Determine the (x, y) coordinate at the center of the cell enclosing the given text.  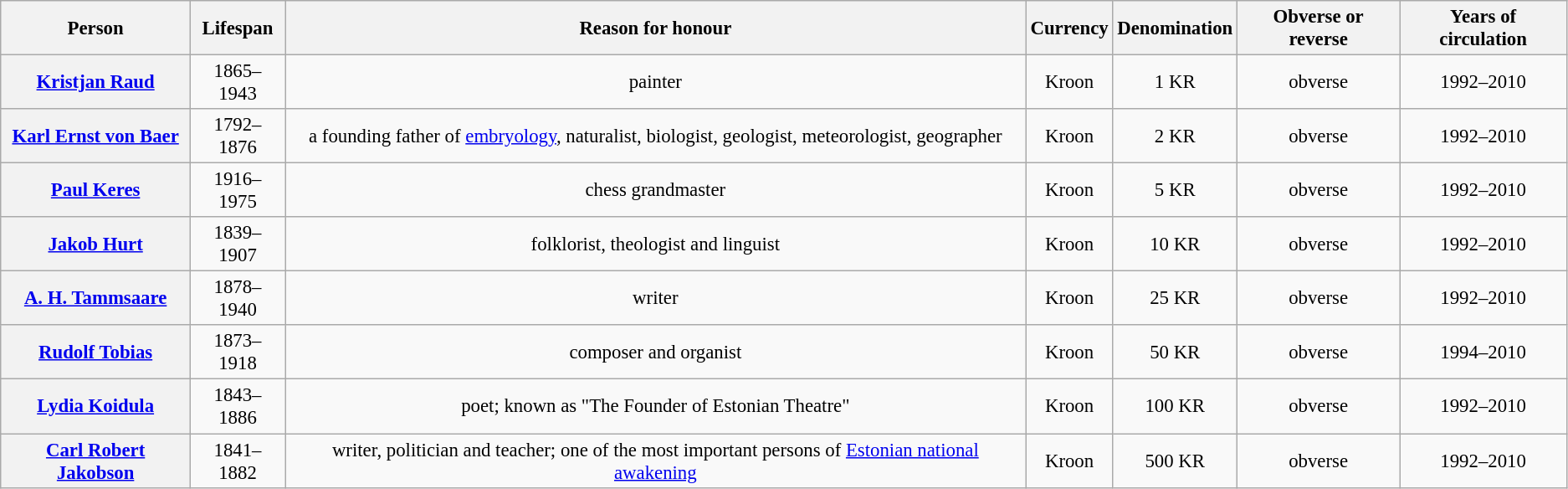
1878–1940 (238, 298)
500 KR (1175, 461)
1839–1907 (238, 244)
1994–2010 (1483, 352)
50 KR (1175, 352)
5 KR (1175, 191)
painter (656, 82)
Kristjan Raud (95, 82)
chess grandmaster (656, 191)
Paul Keres (95, 191)
composer and organist (656, 352)
Denomination (1175, 28)
Rudolf Tobias (95, 352)
1 KR (1175, 82)
folklorist, theologist and linguist (656, 244)
Lydia Koidula (95, 407)
writer (656, 298)
1865–1943 (238, 82)
Currency (1069, 28)
1792–1876 (238, 136)
Years of circulation (1483, 28)
2 KR (1175, 136)
1916–1975 (238, 191)
a founding father of embryology, naturalist, biologist, geologist, meteorologist, geographer (656, 136)
Person (95, 28)
poet; known as "The Founder of Estonian Theatre" (656, 407)
25 KR (1175, 298)
Carl Robert Jakobson (95, 461)
writer, politician and teacher; one of the most important persons of Estonian national awakening (656, 461)
Lifespan (238, 28)
Karl Ernst von Baer (95, 136)
A. H. Tammsaare (95, 298)
Obverse or reverse (1319, 28)
100 KR (1175, 407)
Jakob Hurt (95, 244)
1841–1882 (238, 461)
10 KR (1175, 244)
1843–1886 (238, 407)
Reason for honour (656, 28)
1873–1918 (238, 352)
